For the text-containing cell, return its midpoint in (X, Y) coordinate format. 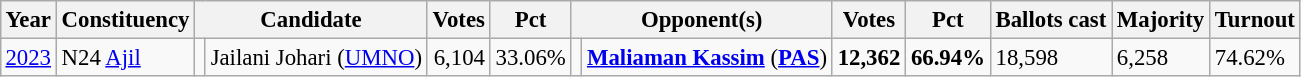
18,598 (1050, 57)
Ballots cast (1050, 20)
6,258 (1161, 57)
74.62% (1254, 57)
66.94% (948, 57)
Maliaman Kassim (PAS) (708, 57)
Constituency (125, 20)
Jailani Johari (UMNO) (316, 57)
Majority (1161, 20)
Turnout (1254, 20)
Year (28, 20)
Candidate (312, 20)
2023 (28, 57)
12,362 (868, 57)
33.06% (530, 57)
6,104 (458, 57)
N24 Ajil (125, 57)
Opponent(s) (702, 20)
